Detect which cell encompasses the target text, then output its [x, y] center coordinate. 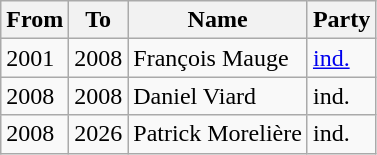
2026 [98, 134]
From [35, 20]
To [98, 20]
Name [218, 20]
François Mauge [218, 58]
Patrick Morelière [218, 134]
Party [341, 20]
2001 [35, 58]
Daniel Viard [218, 96]
